Provide the [X, Y] coordinate of the cell's center where the given text is located.  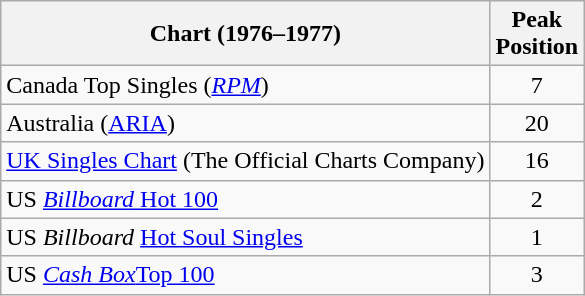
16 [537, 161]
PeakPosition [537, 34]
2 [537, 199]
Canada Top Singles (RPM) [246, 85]
US Billboard Hot 100 [246, 199]
US Billboard Hot Soul Singles [246, 237]
Chart (1976–1977) [246, 34]
7 [537, 85]
1 [537, 237]
Australia (ARIA) [246, 123]
UK Singles Chart (The Official Charts Company) [246, 161]
20 [537, 123]
US Cash BoxTop 100 [246, 275]
3 [537, 275]
